For the text-containing cell, return its midpoint in (x, y) coordinate format. 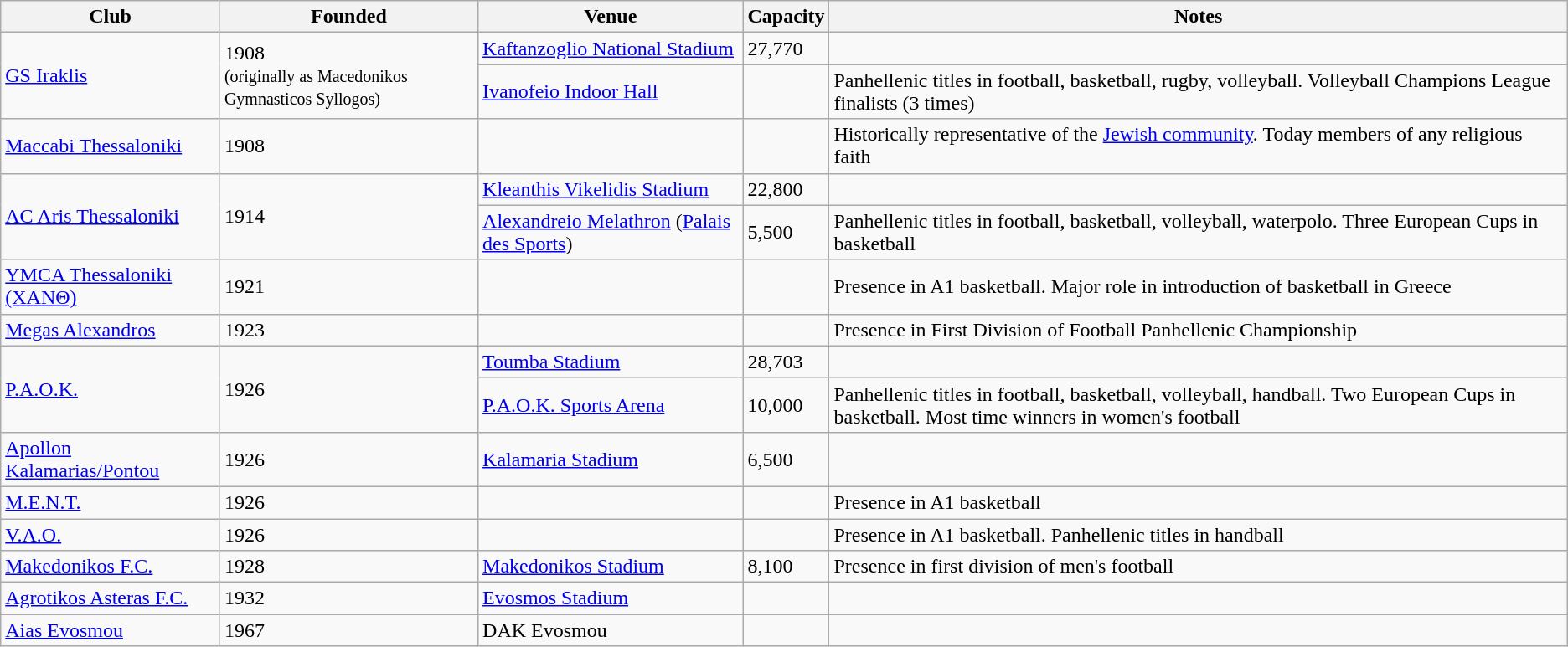
Presence in A1 basketball (1198, 502)
1908 (348, 146)
Ivanofeio Indoor Hall (611, 92)
Agrotikos Asteras F.C. (111, 598)
1921 (348, 286)
Makedonikos F.C. (111, 567)
Presence in A1 basketball. Panhellenic titles in handball (1198, 535)
1914 (348, 216)
P.A.O.K. (111, 388)
Historically representative of the Jewish community. Today members of any religious faith (1198, 146)
Founded (348, 17)
1923 (348, 330)
Megas Alexandros (111, 330)
1908(originally as Macedonikos Gymnasticos Syllogos) (348, 75)
Kaftanzoglio National Stadium (611, 49)
Apollon Kalamarias/Pontou (111, 459)
Kleanthis Vikelidis Stadium (611, 189)
1932 (348, 598)
Panhellenic titles in football, basketball, rugby, volleyball. Volleyball Champions League finalists (3 times) (1198, 92)
GS Iraklis (111, 75)
P.A.O.K. Sports Arena (611, 405)
28,703 (786, 362)
Evosmos Stadium (611, 598)
M.E.N.T. (111, 502)
Alexandreio Melathron (Palais des Sports) (611, 233)
Makedonikos Stadium (611, 567)
1928 (348, 567)
Kalamaria Stadium (611, 459)
Club (111, 17)
27,770 (786, 49)
Presence in A1 basketball. Major role in introduction of basketball in Greece (1198, 286)
Presence in First Division of Football Panhellenic Championship (1198, 330)
5,500 (786, 233)
DAK Evosmou (611, 630)
Notes (1198, 17)
Toumba Stadium (611, 362)
Panhellenic titles in football, basketball, volleyball, handball. Two European Cups in basketball. Most time winners in women's football (1198, 405)
V.A.O. (111, 535)
Capacity (786, 17)
6,500 (786, 459)
10,000 (786, 405)
Panhellenic titles in football, basketball, volleyball, waterpolo. Three European Cups in basketball (1198, 233)
Venue (611, 17)
1967 (348, 630)
22,800 (786, 189)
Maccabi Thessaloniki (111, 146)
YMCA Thessaloniki (ΧΑΝΘ) (111, 286)
AC Aris Thessaloniki (111, 216)
8,100 (786, 567)
Aias Evosmou (111, 630)
Presence in first division of men's football (1198, 567)
